Locate the cell with the specified text and output its (x, y) center coordinate. 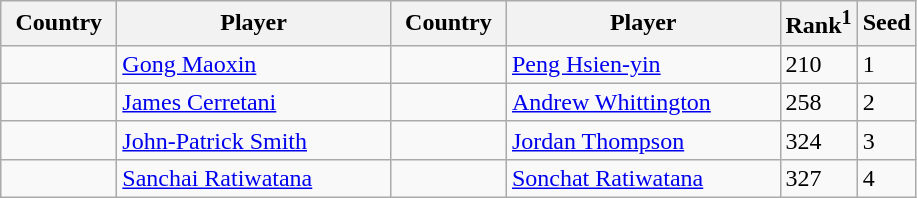
James Cerretani (254, 102)
Sonchat Ratiwatana (643, 178)
210 (818, 64)
John-Patrick Smith (254, 140)
Sanchai Ratiwatana (254, 178)
Andrew Whittington (643, 102)
4 (886, 178)
324 (818, 140)
2 (886, 102)
Peng Hsien-yin (643, 64)
1 (886, 64)
258 (818, 102)
Rank1 (818, 24)
Gong Maoxin (254, 64)
Seed (886, 24)
327 (818, 178)
Jordan Thompson (643, 140)
3 (886, 140)
